Return the (x, y) coordinate for the center point of the cell that contains the specified text.  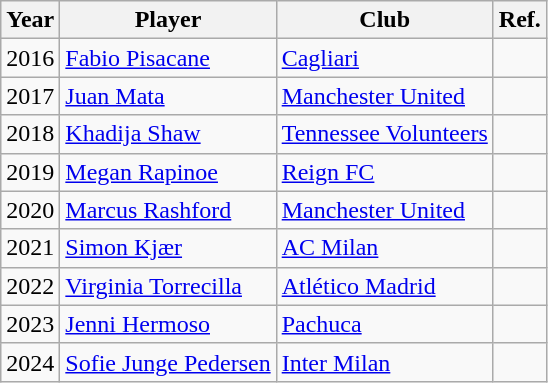
Juan Mata (168, 96)
Megan Rapinoe (168, 172)
Reign FC (384, 172)
2018 (30, 134)
Pachuca (384, 324)
2022 (30, 286)
Tennessee Volunteers (384, 134)
Atlético Madrid (384, 286)
Inter Milan (384, 362)
Virginia Torrecilla (168, 286)
2020 (30, 210)
Cagliari (384, 58)
Club (384, 20)
2016 (30, 58)
Sofie Junge Pedersen (168, 362)
Marcus Rashford (168, 210)
2023 (30, 324)
AC Milan (384, 248)
Simon Kjær (168, 248)
Ref. (520, 20)
Fabio Pisacane (168, 58)
2024 (30, 362)
2019 (30, 172)
Player (168, 20)
Year (30, 20)
Jenni Hermoso (168, 324)
2021 (30, 248)
Khadija Shaw (168, 134)
2017 (30, 96)
